Scan for the cell matching the given text and deliver its (X, Y) coordinate at center. 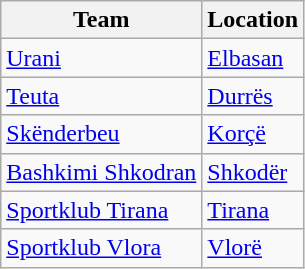
Urani (102, 58)
Team (102, 20)
Skënderbeu (102, 134)
Shkodër (253, 172)
Korçë (253, 134)
Sportklub Tirana (102, 210)
Location (253, 20)
Tirana (253, 210)
Bashkimi Shkodran (102, 172)
Elbasan (253, 58)
Sportklub Vlora (102, 248)
Teuta (102, 96)
Vlorë (253, 248)
Durrës (253, 96)
